For the text-containing cell, return its midpoint in (X, Y) coordinate format. 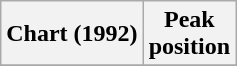
Chart (1992) (72, 34)
Peakposition (189, 34)
